Determine the [X, Y] coordinate at the center of the cell enclosing the given text.  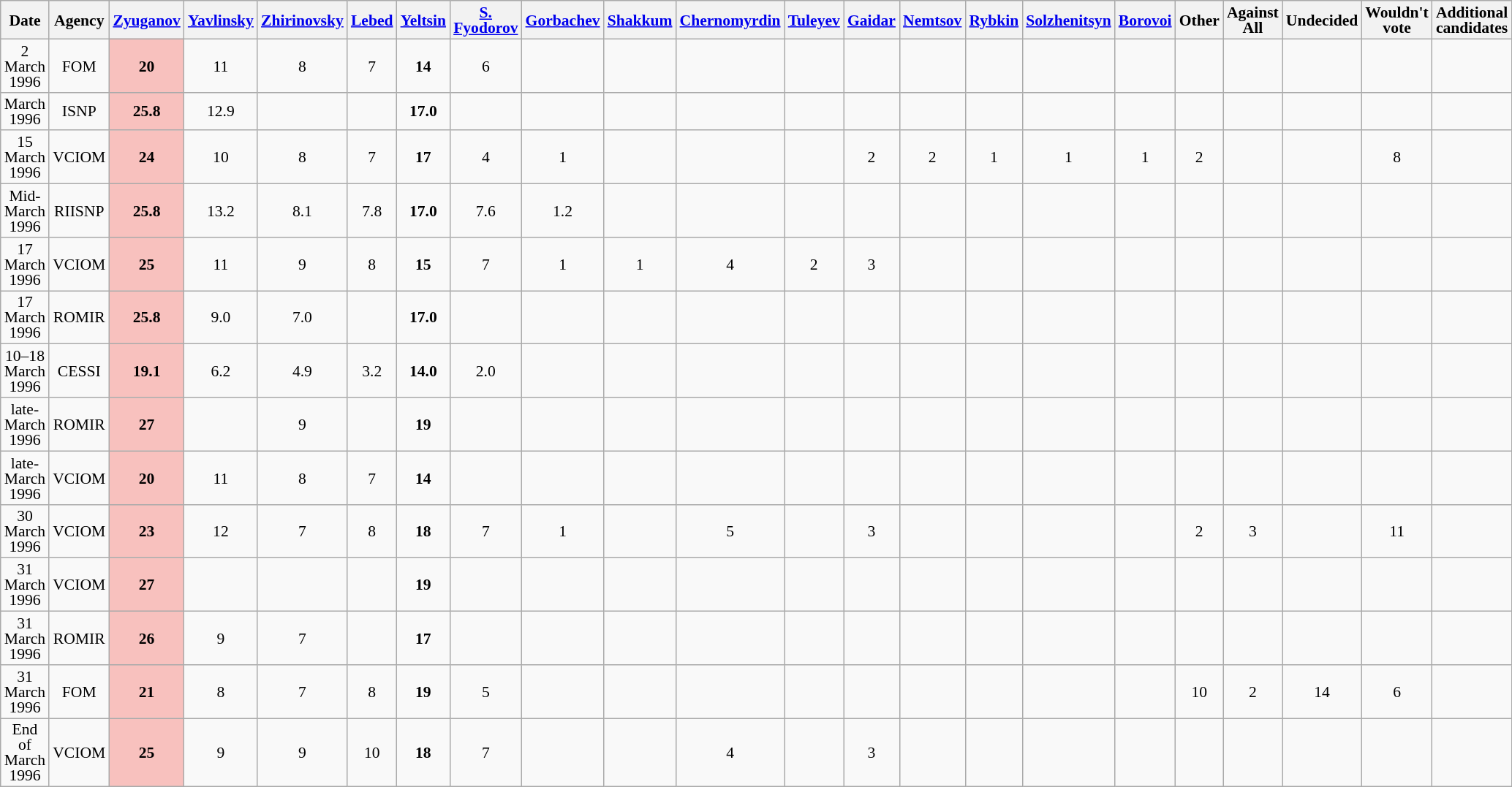
End of March 1996 [25, 753]
Against All [1253, 20]
Gaidar [872, 20]
Gorbachev [563, 20]
Tuleyev [814, 20]
Agency [79, 20]
2 March 1996 [25, 66]
Shakkum [640, 20]
S. Fyodorov [485, 20]
CESSI [79, 371]
3.2 [372, 371]
Date [25, 20]
Yavlinsky [221, 20]
15 March 1996 [25, 158]
Mid-March 1996 [25, 210]
RIISNP [79, 210]
4.9 [303, 371]
30 March 1996 [25, 531]
7.6 [485, 210]
14.0 [423, 371]
Undecided [1322, 20]
6.2 [221, 371]
March 1996 [25, 111]
23 [146, 531]
Lebed [372, 20]
1.2 [563, 210]
2.0 [485, 371]
12 [221, 531]
Rybkin [994, 20]
15 [423, 265]
Solzhenitsyn [1068, 20]
7.8 [372, 210]
21 [146, 691]
Chernomyrdin [730, 20]
13.2 [221, 210]
Borovoi [1145, 20]
Additional candidates [1473, 20]
10–18 March 1996 [25, 371]
Yeltsin [423, 20]
Other [1199, 20]
24 [146, 158]
Zhirinovsky [303, 20]
12.9 [221, 111]
9.0 [221, 317]
8.1 [303, 210]
ISNP [79, 111]
Zyuganov [146, 20]
7.0 [303, 317]
Wouldn't vote [1396, 20]
Nemtsov [932, 20]
19.1 [146, 371]
26 [146, 639]
